Return (X, Y) of the center of cell containing provided text 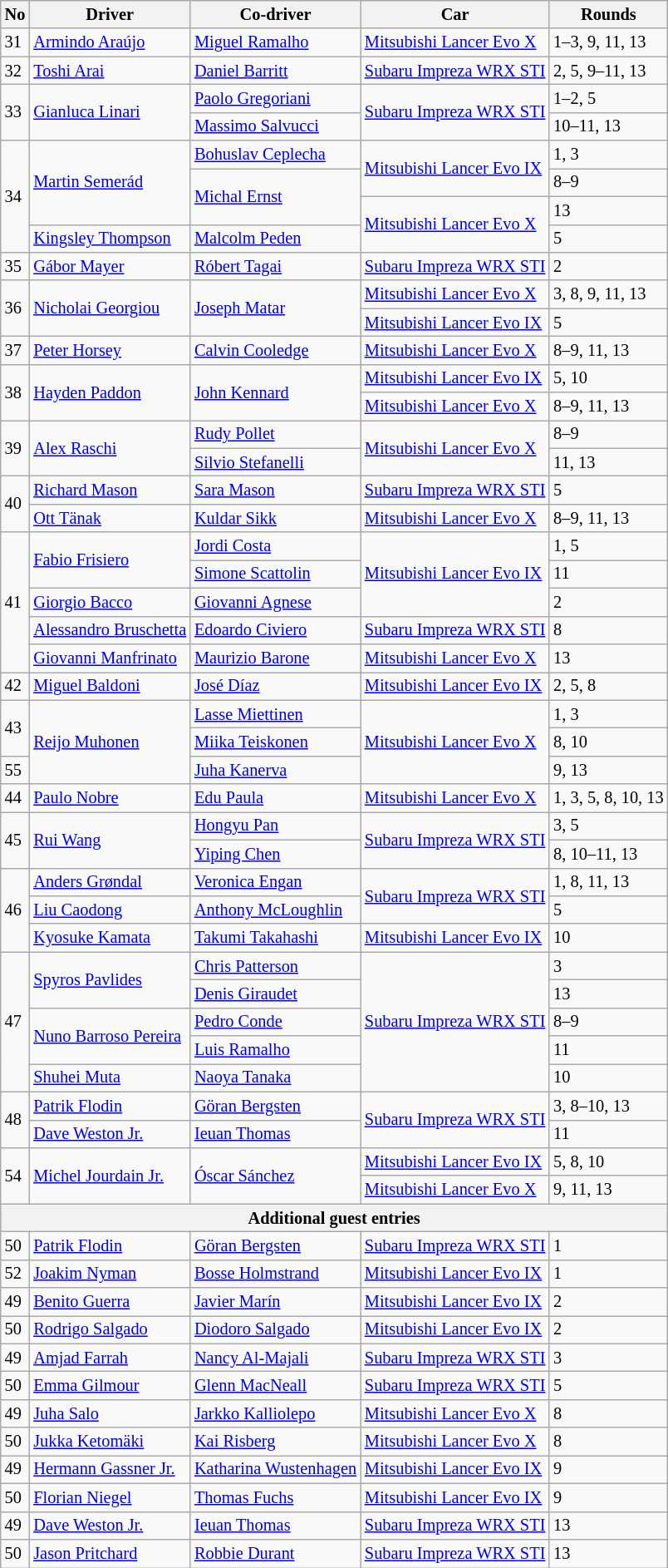
1–2, 5 (608, 98)
Gianluca Linari (110, 111)
Emma Gilmour (110, 1386)
Pedro Conde (276, 1022)
37 (15, 350)
46 (15, 910)
42 (15, 686)
Bosse Holmstrand (276, 1274)
Alessandro Bruschetta (110, 630)
2, 5, 8 (608, 686)
Florian Niegel (110, 1497)
33 (15, 111)
Óscar Sánchez (276, 1176)
Edu Paula (276, 798)
1, 5 (608, 546)
Jarkko Kalliolepo (276, 1413)
45 (15, 840)
10–11, 13 (608, 126)
Giovanni Manfrinato (110, 658)
39 (15, 447)
Rounds (608, 14)
Silvio Stefanelli (276, 462)
Lasse Miettinen (276, 714)
Glenn MacNeall (276, 1386)
48 (15, 1119)
Bohuslav Ceplecha (276, 155)
Michal Ernst (276, 196)
Simone Scattolin (276, 574)
Toshi Arai (110, 71)
Naoya Tanaka (276, 1077)
11, 13 (608, 462)
9, 13 (608, 770)
Peter Horsey (110, 350)
Hongyu Pan (276, 826)
Miguel Ramalho (276, 42)
1, 8, 11, 13 (608, 882)
1, 3, 5, 8, 10, 13 (608, 798)
3, 5 (608, 826)
40 (15, 504)
Kuldar Sikk (276, 518)
Spyros Pavlides (110, 979)
Kai Risberg (276, 1442)
Paulo Nobre (110, 798)
Car (455, 14)
Giorgio Bacco (110, 602)
47 (15, 1022)
52 (15, 1274)
43 (15, 728)
Miika Teiskonen (276, 742)
Javier Marín (276, 1302)
Juha Kanerva (276, 770)
Veronica Engan (276, 882)
Martin Semerád (110, 183)
Benito Guerra (110, 1302)
Denis Giraudet (276, 994)
Co-driver (276, 14)
Chris Patterson (276, 966)
Róbert Tagai (276, 266)
41 (15, 602)
Kingsley Thompson (110, 239)
55 (15, 770)
Reijo Muhonen (110, 742)
Paolo Gregoriani (276, 98)
34 (15, 196)
Miguel Baldoni (110, 686)
44 (15, 798)
8, 10–11, 13 (608, 854)
1–3, 9, 11, 13 (608, 42)
31 (15, 42)
Massimo Salvucci (276, 126)
9, 11, 13 (608, 1190)
3, 8, 9, 11, 13 (608, 294)
Sara Mason (276, 490)
Shuhei Muta (110, 1077)
Joseph Matar (276, 308)
3, 8–10, 13 (608, 1106)
Rudy Pollet (276, 434)
35 (15, 266)
Jason Pritchard (110, 1553)
5, 10 (608, 378)
Michel Jourdain Jr. (110, 1176)
Robbie Durant (276, 1553)
Takumi Takahashi (276, 938)
Giovanni Agnese (276, 602)
Armindo Araújo (110, 42)
Rui Wang (110, 840)
Hayden Paddon (110, 392)
Ott Tänak (110, 518)
Diodoro Salgado (276, 1329)
Richard Mason (110, 490)
Fabio Frisiero (110, 560)
32 (15, 71)
Driver (110, 14)
Malcolm Peden (276, 239)
Joakim Nyman (110, 1274)
5, 8, 10 (608, 1161)
Additional guest entries (334, 1218)
Calvin Cooledge (276, 350)
Nancy Al-Majali (276, 1358)
Jordi Costa (276, 546)
No (15, 14)
Hermann Gassner Jr. (110, 1469)
36 (15, 308)
Nicholai Georgiou (110, 308)
Anders Grøndal (110, 882)
Maurizio Barone (276, 658)
38 (15, 392)
2, 5, 9–11, 13 (608, 71)
Daniel Barritt (276, 71)
Anthony McLoughlin (276, 910)
Amjad Farrah (110, 1358)
Juha Salo (110, 1413)
8, 10 (608, 742)
Alex Raschi (110, 447)
Nuno Barroso Pereira (110, 1036)
John Kennard (276, 392)
Gábor Mayer (110, 266)
Thomas Fuchs (276, 1497)
54 (15, 1176)
Liu Caodong (110, 910)
Katharina Wustenhagen (276, 1469)
Edoardo Civiero (276, 630)
José Díaz (276, 686)
Luis Ramalho (276, 1050)
Yiping Chen (276, 854)
Jukka Ketomäki (110, 1442)
Rodrigo Salgado (110, 1329)
Kyosuke Kamata (110, 938)
